Return the [x, y] coordinate for the center point of the cell that contains the specified text.  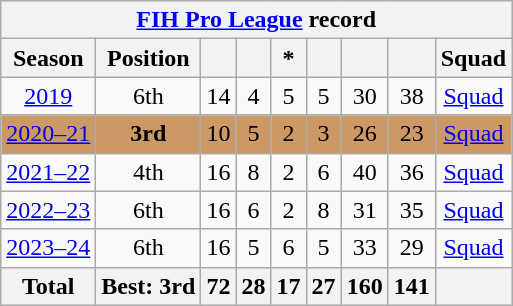
3rd [148, 134]
4 [254, 96]
2020–21 [48, 134]
* [288, 58]
14 [218, 96]
4th [148, 172]
FIH Pro League record [256, 20]
2019 [48, 96]
30 [364, 96]
33 [364, 248]
2023–24 [48, 248]
40 [364, 172]
2022–23 [48, 210]
141 [412, 286]
10 [218, 134]
31 [364, 210]
72 [218, 286]
27 [324, 286]
Best: 3rd [148, 286]
Season [48, 58]
26 [364, 134]
Position [148, 58]
35 [412, 210]
17 [288, 286]
23 [412, 134]
38 [412, 96]
3 [324, 134]
2021–22 [48, 172]
29 [412, 248]
160 [364, 286]
28 [254, 286]
36 [412, 172]
Total [48, 286]
